From the cell containing the given text, extract its center point as (x, y) coordinate. 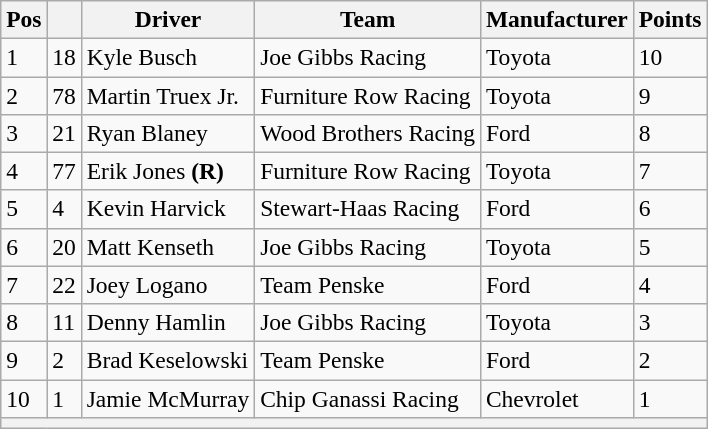
78 (64, 95)
Chip Ganassi Racing (368, 398)
Matt Kenseth (168, 247)
77 (64, 171)
Team (368, 19)
Pos (24, 19)
22 (64, 285)
Ryan Blaney (168, 133)
Denny Hamlin (168, 322)
Manufacturer (556, 19)
Jamie McMurray (168, 398)
20 (64, 247)
Martin Truex Jr. (168, 95)
Brad Keselowski (168, 360)
18 (64, 57)
Erik Jones (R) (168, 171)
Wood Brothers Racing (368, 133)
11 (64, 322)
Stewart-Haas Racing (368, 209)
Joey Logano (168, 285)
21 (64, 133)
Chevrolet (556, 398)
Points (670, 19)
Kevin Harvick (168, 209)
Kyle Busch (168, 57)
Driver (168, 19)
